Scan for the cell matching the given text and deliver its [x, y] coordinate at center. 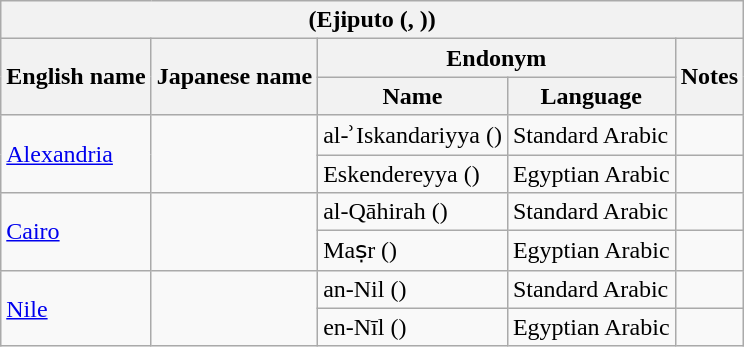
Cairo [76, 232]
Maṣr () [413, 251]
Alexandria [76, 154]
Japanese name [234, 77]
(Ejiputo (, )) [372, 20]
Notes [709, 77]
al-ʾIskandariyya () [413, 135]
al-Qāhirah () [413, 212]
en-Nīl () [413, 327]
Name [413, 96]
English name [76, 77]
Endonym [497, 58]
Eskendereyya () [413, 173]
Language [591, 96]
an-Nil () [413, 289]
Nile [76, 308]
